Scan for the cell matching the given text and deliver its [X, Y] coordinate at center. 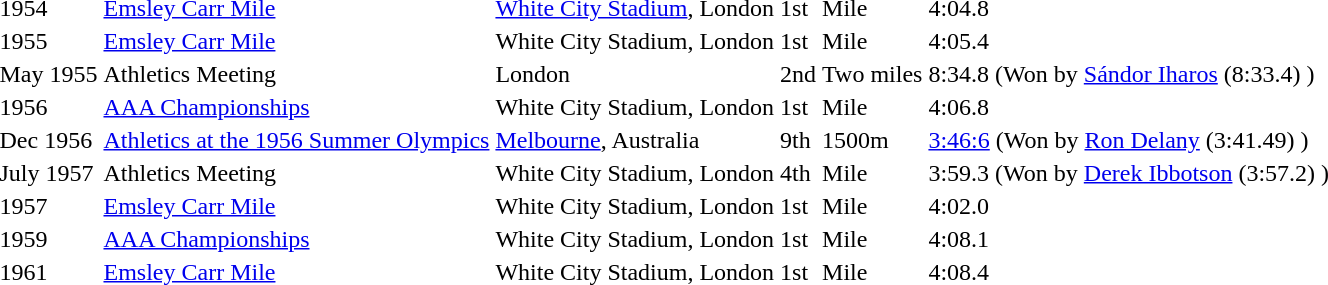
1500m [872, 140]
Melbourne, Australia [635, 140]
9th [798, 140]
2nd [798, 74]
4th [798, 173]
Two miles [872, 74]
Athletics at the 1956 Summer Olympics [296, 140]
London [635, 74]
